Detect which cell encompasses the target text, then output its [X, Y] center coordinate. 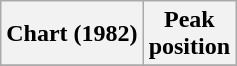
Chart (1982) [72, 34]
Peakposition [189, 34]
